Determine the (X, Y) coordinate at the center of the cell enclosing the given text.  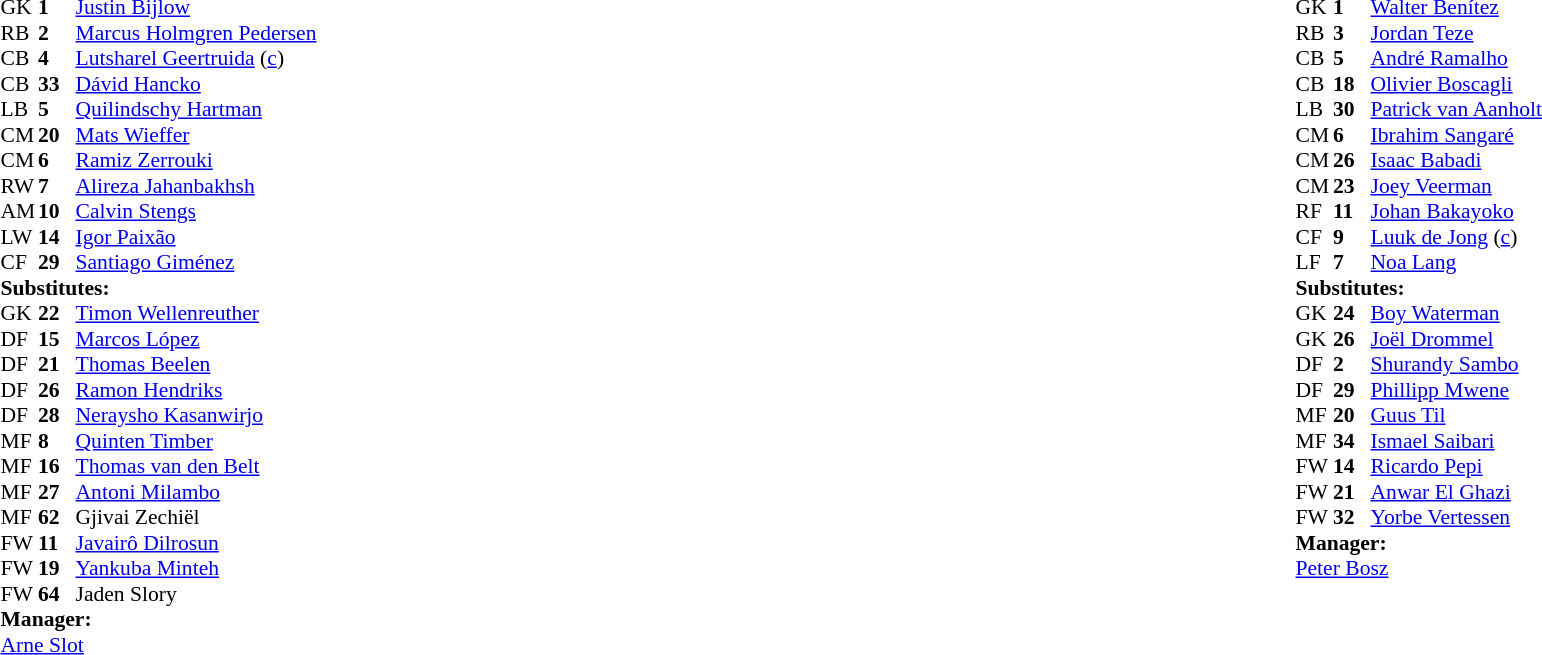
Calvin Stengs (196, 211)
Mats Wieffer (196, 135)
Patrick van Aanholt (1456, 109)
Dávid Hancko (196, 84)
Jordan Teze (1456, 33)
Noa Lang (1456, 263)
Peter Bosz (1419, 569)
Quinten Timber (196, 441)
3 (1352, 33)
Guus Til (1456, 415)
Isaac Babadi (1456, 161)
32 (1352, 517)
Joël Drommel (1456, 339)
Joey Veerman (1456, 186)
28 (57, 415)
Igor Paixão (196, 237)
10 (57, 211)
Alireza Jahanbakhsh (196, 186)
27 (57, 492)
62 (57, 517)
Johan Bakayoko (1456, 211)
16 (57, 467)
LF (1315, 263)
RF (1315, 211)
Timon Wellenreuther (196, 313)
Shurandy Sambo (1456, 365)
22 (57, 313)
Lutsharel Geertruida (c) (196, 59)
Gjivai Zechiël (196, 517)
Olivier Boscagli (1456, 84)
Phillipp Mwene (1456, 390)
Anwar El Ghazi (1456, 492)
Luuk de Jong (c) (1456, 237)
Thomas Beelen (196, 365)
23 (1352, 186)
Ramiz Zerrouki (196, 161)
30 (1352, 109)
LW (19, 237)
Yorbe Vertessen (1456, 517)
RW (19, 186)
Ismael Saibari (1456, 441)
Marcos López (196, 339)
Yankuba Minteh (196, 569)
André Ramalho (1456, 59)
Ibrahim Sangaré (1456, 135)
15 (57, 339)
Marcus Holmgren Pedersen (196, 33)
Javairô Dilrosun (196, 543)
19 (57, 569)
9 (1352, 237)
Quilindschy Hartman (196, 109)
Thomas van den Belt (196, 467)
AM (19, 211)
Ramon Hendriks (196, 390)
Jaden Slory (196, 594)
24 (1352, 313)
64 (57, 594)
Neraysho Kasanwirjo (196, 415)
Santiago Giménez (196, 263)
33 (57, 84)
Boy Waterman (1456, 313)
4 (57, 59)
8 (57, 441)
34 (1352, 441)
18 (1352, 84)
Ricardo Pepi (1456, 467)
Antoni Milambo (196, 492)
